Locate the cell with the specified text and output its (x, y) center coordinate. 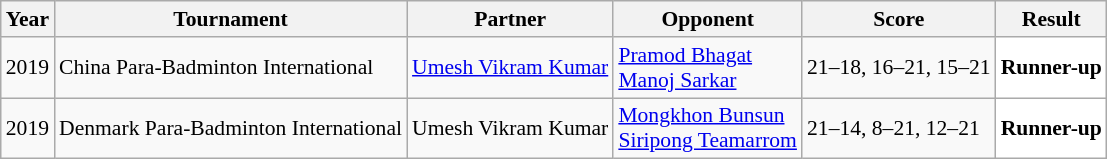
Pramod Bhagat Manoj Sarkar (708, 68)
Year (28, 19)
Tournament (230, 19)
Result (1052, 19)
21–18, 16–21, 15–21 (899, 68)
21–14, 8–21, 12–21 (899, 128)
Score (899, 19)
Partner (510, 19)
China Para-Badminton International (230, 68)
Mongkhon Bunsun Siripong Teamarrom (708, 128)
Denmark Para-Badminton International (230, 128)
Opponent (708, 19)
